Identify which cell holds the provided text, then report its [x, y] central coordinate. 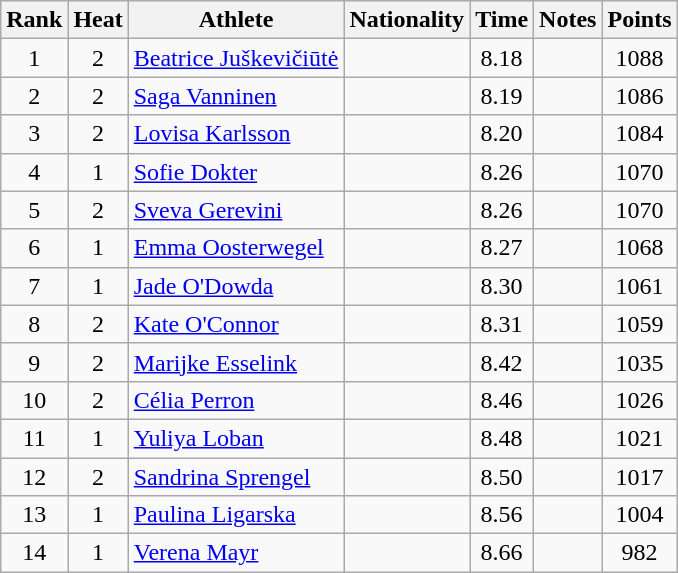
8.31 [502, 324]
Rank [34, 20]
Time [502, 20]
Jade O'Dowda [236, 286]
8.56 [502, 515]
Heat [98, 20]
1088 [640, 58]
12 [34, 477]
Verena Mayr [236, 553]
1004 [640, 515]
1086 [640, 96]
14 [34, 553]
1035 [640, 362]
6 [34, 248]
8.48 [502, 438]
Sveva Gerevini [236, 210]
Emma Oosterwegel [236, 248]
Notes [568, 20]
Kate O'Connor [236, 324]
4 [34, 172]
1021 [640, 438]
Beatrice Juškevičiūtė [236, 58]
Athlete [236, 20]
3 [34, 134]
Yuliya Loban [236, 438]
7 [34, 286]
982 [640, 553]
1084 [640, 134]
Paulina Ligarska [236, 515]
1017 [640, 477]
Points [640, 20]
Célia Perron [236, 400]
8.46 [502, 400]
8.19 [502, 96]
11 [34, 438]
Lovisa Karlsson [236, 134]
8.30 [502, 286]
1068 [640, 248]
Sandrina Sprengel [236, 477]
1059 [640, 324]
Sofie Dokter [236, 172]
1061 [640, 286]
8 [34, 324]
Saga Vanninen [236, 96]
13 [34, 515]
Marijke Esselink [236, 362]
5 [34, 210]
10 [34, 400]
8.42 [502, 362]
8.66 [502, 553]
1026 [640, 400]
9 [34, 362]
Nationality [407, 20]
8.18 [502, 58]
8.20 [502, 134]
8.50 [502, 477]
8.27 [502, 248]
